Capture the cell that displays the provided text and extract its (X, Y) central coordinate. 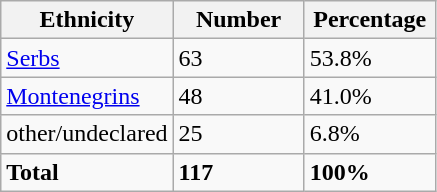
Serbs (87, 58)
117 (238, 172)
100% (370, 172)
Montenegrins (87, 96)
Number (238, 20)
63 (238, 58)
other/undeclared (87, 134)
53.8% (370, 58)
6.8% (370, 134)
Ethnicity (87, 20)
Percentage (370, 20)
48 (238, 96)
41.0% (370, 96)
Total (87, 172)
25 (238, 134)
